Return (X, Y) of the center of cell containing provided text 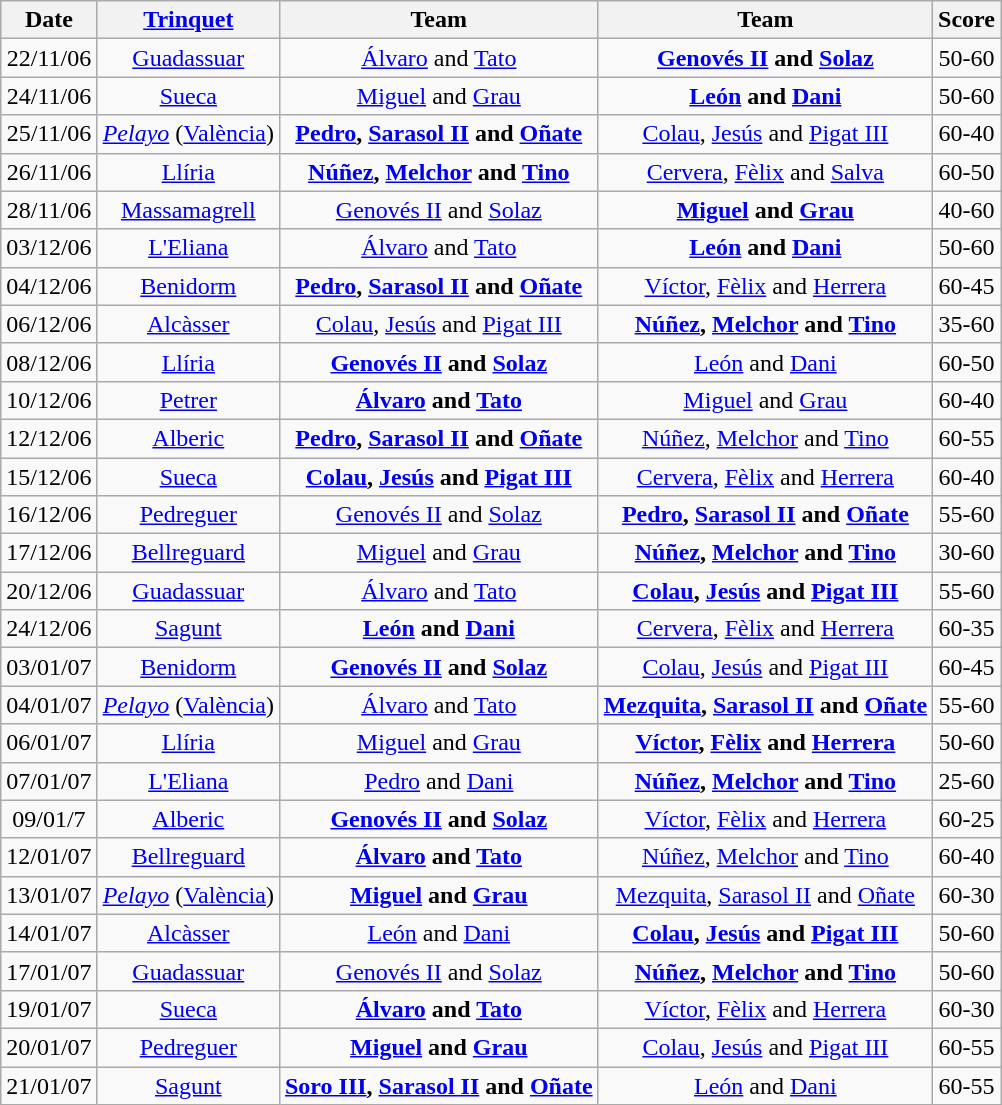
06/12/06 (49, 324)
03/01/07 (49, 667)
13/01/07 (49, 895)
25/11/06 (49, 134)
07/01/07 (49, 781)
21/01/07 (49, 1085)
22/11/06 (49, 58)
Score (967, 20)
17/01/07 (49, 971)
04/12/06 (49, 286)
28/11/06 (49, 210)
06/01/07 (49, 743)
12/12/06 (49, 438)
Cervera, Fèlix and Salva (765, 172)
09/01/7 (49, 819)
Petrer (188, 400)
17/12/06 (49, 553)
60-35 (967, 629)
14/01/07 (49, 933)
25-60 (967, 781)
08/12/06 (49, 362)
60-25 (967, 819)
24/11/06 (49, 96)
Pedro and Dani (438, 781)
03/12/06 (49, 248)
35-60 (967, 324)
24/12/06 (49, 629)
Soro III, Sarasol II and Oñate (438, 1085)
12/01/07 (49, 857)
19/01/07 (49, 1009)
20/01/07 (49, 1047)
26/11/06 (49, 172)
20/12/06 (49, 591)
16/12/06 (49, 515)
Massamagrell (188, 210)
Trinquet (188, 20)
Date (49, 20)
30-60 (967, 553)
04/01/07 (49, 705)
40-60 (967, 210)
10/12/06 (49, 400)
15/12/06 (49, 477)
